Return (x, y) of the center of cell containing provided text 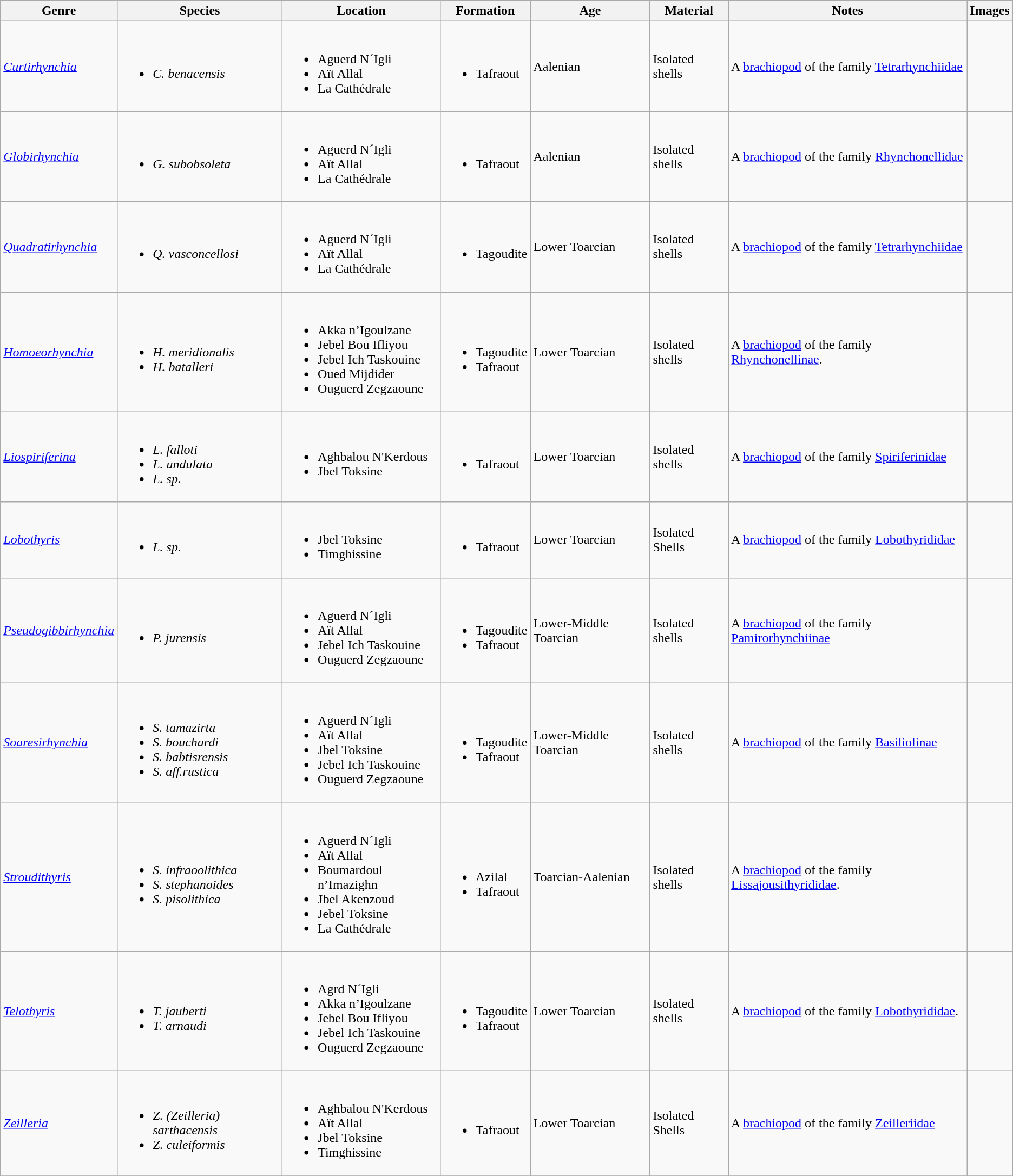
Notes (847, 11)
Aghbalou N'KerdousAït AllalJbel ToksineTimghissine (361, 1123)
Genre (59, 11)
G. subobsoleta (200, 157)
Agrd N´IgliAkka n’IgoulzaneJebel Bou IfliyouJebel Ich TaskouineOuguerd Zegzaoune (361, 1010)
Formation (485, 11)
A brachiopod of the family Rhynchonellinae. (847, 352)
A brachiopod of the family Rhynchonellidae (847, 157)
Lobothyris (59, 540)
S. infraoolithicaS. stephanoidesS. pisolithica (200, 876)
Jbel ToksineTimghissine (361, 540)
P. jurensis (200, 630)
Images (990, 11)
A brachiopod of the family Spiriferinidae (847, 457)
L. sp. (200, 540)
A brachiopod of the family Lissajousithyrididae. (847, 876)
A brachiopod of the family Zeilleriidae (847, 1123)
Species (200, 11)
Aguerd N´IgliAït AllalJebel Ich TaskouineOuguerd Zegzaoune (361, 630)
Akka n’IgoulzaneJebel Bou IfliyouJebel Ich TaskouineOued MijdiderOuguerd Zegzaoune (361, 352)
Telothyris (59, 1010)
Curtirhynchia (59, 66)
Stroudithyris (59, 876)
L. fallotiL. undulataL. sp. (200, 457)
Globirhynchia (59, 157)
C. benacensis (200, 66)
Aguerd N´IgliAït AllalBoumardoul n’ImazighnJbel AkenzoudJebel ToksineLa Cathédrale (361, 876)
A brachiopod of the family Lobothyrididae. (847, 1010)
Age (590, 11)
Q. vasconcellosi (200, 247)
Toarcian-Aalenian (590, 876)
Material (689, 11)
Pseudogibbirhynchia (59, 630)
Z. (Zeilleria) sarthacensisZ. culeiformis (200, 1123)
A brachiopod of the family Basiliolinae (847, 742)
A brachiopod of the family Lobothyrididae (847, 540)
Soaresirhynchia (59, 742)
Liospiriferina (59, 457)
S. tamazirtaS. bouchardiS. babtisrensisS. aff.rustica (200, 742)
Tagoudite (485, 247)
Aguerd N´IgliAït AllalJbel ToksineJebel Ich TaskouineOuguerd Zegzaoune (361, 742)
AzilalTafraout (485, 876)
H. meridionalisH. batalleri (200, 352)
Location (361, 11)
T. jaubertiT. arnaudi (200, 1010)
Aghbalou N'KerdousJbel Toksine (361, 457)
Quadratirhynchia (59, 247)
Homoeorhynchia (59, 352)
Zeilleria (59, 1123)
A brachiopod of the family Pamirorhynchiinae (847, 630)
